Extract the [X, Y] coordinate from the center of the cell holding the provided text.  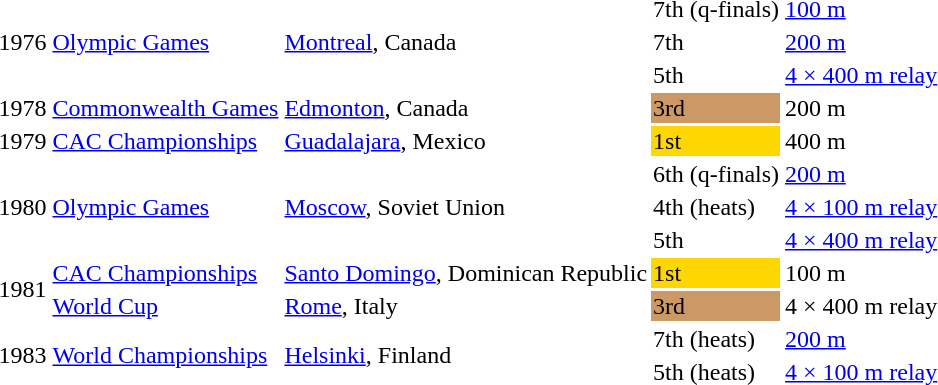
World Cup [166, 306]
Guadalajara, Mexico [466, 141]
Commonwealth Games [166, 108]
Edmonton, Canada [466, 108]
Rome, Italy [466, 306]
7th [716, 42]
Santo Domingo, Dominican Republic [466, 273]
Moscow, Soviet Union [466, 207]
7th (heats) [716, 339]
6th (q-finals) [716, 174]
Olympic Games [166, 207]
4th (heats) [716, 207]
